Identify which cell holds the provided text, then report its (x, y) central coordinate. 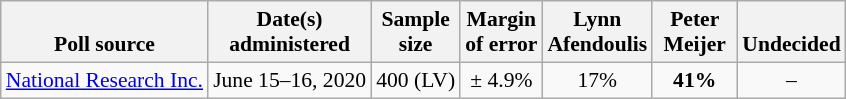
June 15–16, 2020 (290, 80)
Samplesize (416, 32)
Undecided (791, 32)
Date(s)administered (290, 32)
400 (LV) (416, 80)
Marginof error (501, 32)
National Research Inc. (104, 80)
Poll source (104, 32)
± 4.9% (501, 80)
17% (597, 80)
– (791, 80)
PeterMeijer (694, 32)
41% (694, 80)
LynnAfendoulis (597, 32)
